Detect which cell encompasses the target text, then output its (x, y) center coordinate. 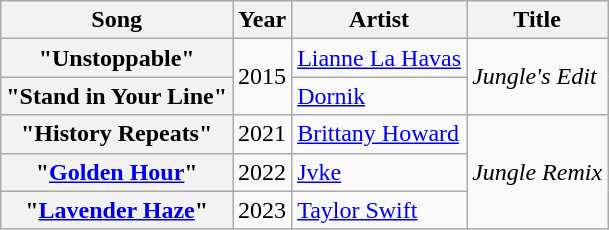
2015 (262, 77)
Taylor Swift (380, 210)
Jvke (380, 172)
"Stand in Your Line" (117, 96)
Title (538, 20)
"History Repeats" (117, 134)
"Golden Hour" (117, 172)
2023 (262, 210)
Year (262, 20)
"Lavender Haze" (117, 210)
2021 (262, 134)
"Unstoppable" (117, 58)
Artist (380, 20)
Song (117, 20)
Lianne La Havas (380, 58)
2022 (262, 172)
Dornik (380, 96)
Jungle's Edit (538, 77)
Jungle Remix (538, 172)
Brittany Howard (380, 134)
